Search for the cell housing the specified text and yield its [X, Y] center coordinate. 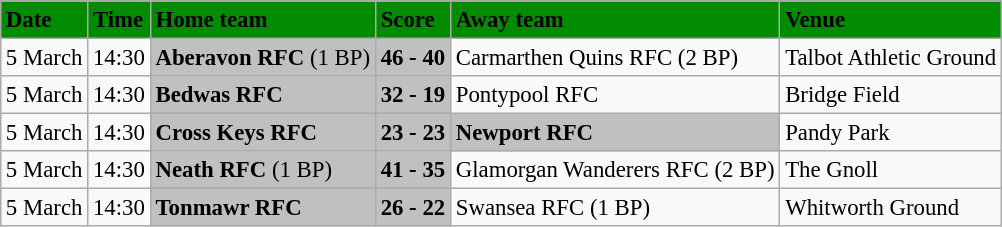
Carmarthen Quins RFC (2 BP) [614, 57]
Pontypool RFC [614, 95]
Glamorgan Wanderers RFC (2 BP) [614, 170]
Bridge Field [891, 95]
Swansea RFC (1 BP) [614, 208]
Pandy Park [891, 133]
Time [120, 20]
32 - 19 [412, 95]
23 - 23 [412, 133]
46 - 40 [412, 57]
26 - 22 [412, 208]
Bedwas RFC [262, 95]
Venue [891, 20]
Cross Keys RFC [262, 133]
Home team [262, 20]
Aberavon RFC (1 BP) [262, 57]
Score [412, 20]
The Gnoll [891, 170]
Talbot Athletic Ground [891, 57]
Whitworth Ground [891, 208]
Neath RFC (1 BP) [262, 170]
Away team [614, 20]
Tonmawr RFC [262, 208]
Date [44, 20]
41 - 35 [412, 170]
Newport RFC [614, 133]
